Detect which cell encompasses the target text, then output its [X, Y] center coordinate. 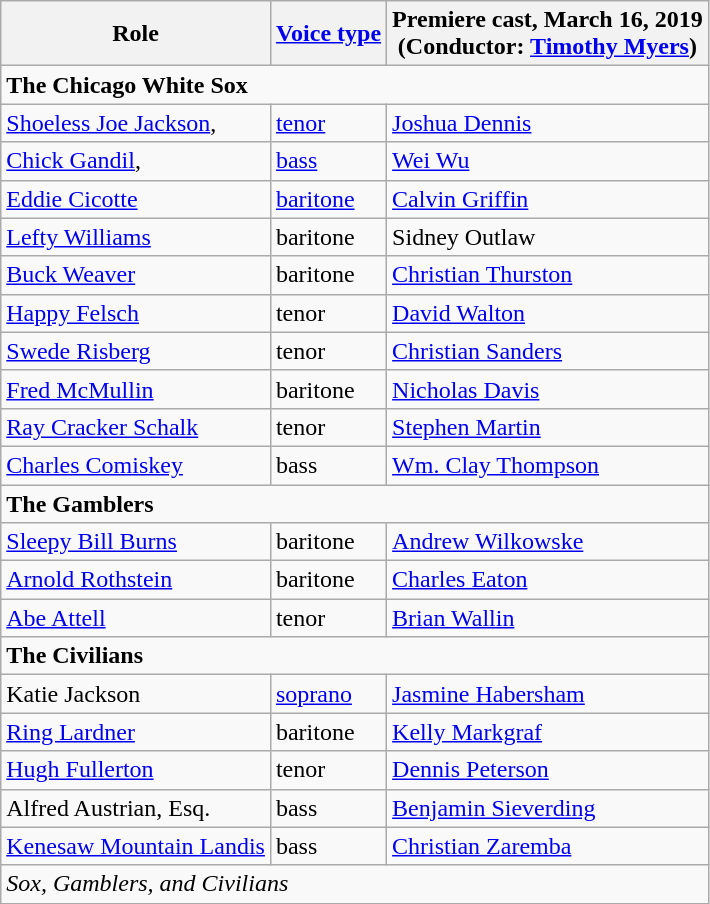
Alfred Austrian, Esq. [136, 808]
Kelly Markgraf [548, 732]
Hugh Fullerton [136, 770]
Chick Gandil, [136, 161]
The Chicago White Sox [354, 85]
Stephen Martin [548, 427]
David Walton [548, 313]
Ray Cracker Schalk [136, 427]
Charles Eaton [548, 580]
Sox, Gamblers, and Civilians [354, 884]
Abe Attell [136, 618]
Voice type [328, 34]
Swede Risberg [136, 351]
Kenesaw Mountain Landis [136, 846]
Happy Felsch [136, 313]
The Civilians [354, 656]
soprano [328, 694]
Charles Comiskey [136, 465]
Shoeless Joe Jackson, [136, 123]
Christian Thurston [548, 275]
Christian Sanders [548, 351]
Dennis Peterson [548, 770]
Nicholas Davis [548, 389]
Role [136, 34]
Eddie Cicotte [136, 199]
Fred McMullin [136, 389]
Wm. Clay Thompson [548, 465]
Christian Zaremba [548, 846]
Sleepy Bill Burns [136, 542]
Buck Weaver [136, 275]
Katie Jackson [136, 694]
Andrew Wilkowske [548, 542]
Joshua Dennis [548, 123]
The Gamblers [354, 503]
Wei Wu [548, 161]
Arnold Rothstein [136, 580]
Premiere cast, March 16, 2019(Conductor: Timothy Myers) [548, 34]
Benjamin Sieverding [548, 808]
Jasmine Habersham [548, 694]
Sidney Outlaw [548, 237]
Ring Lardner [136, 732]
Brian Wallin [548, 618]
Lefty Williams [136, 237]
Calvin Griffin [548, 199]
